Return the [x, y] coordinate for the center point of the cell that contains the specified text.  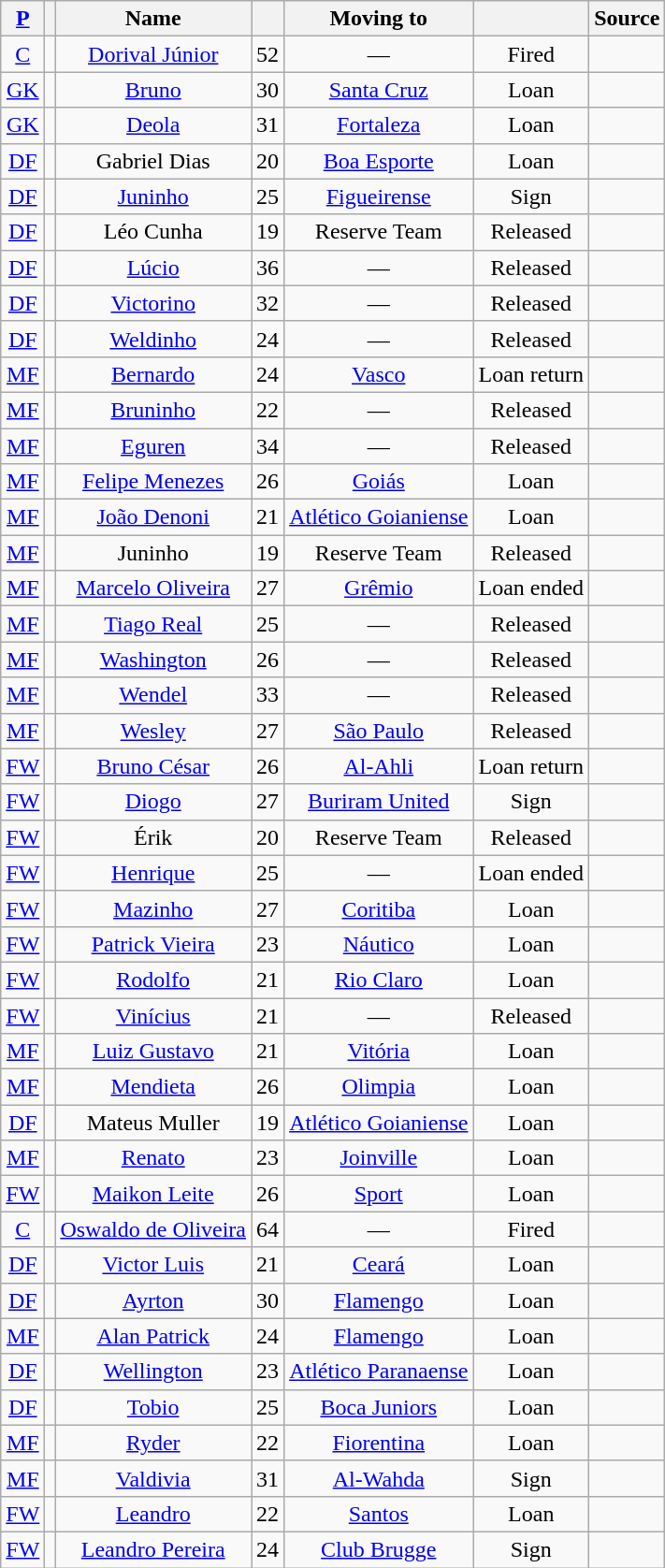
Lúcio [153, 268]
Coritiba [379, 908]
Luiz Gustavo [153, 1052]
Ayrton [153, 1300]
Oswaldo de Oliveira [153, 1229]
Alan Patrick [153, 1336]
Boa Esporte [379, 161]
64 [267, 1229]
Club Brugge [379, 1549]
Leandro Pereira [153, 1549]
Eguren [153, 446]
Washington [153, 660]
Al-Ahli [379, 766]
Buriram United [379, 802]
Victor Luis [153, 1265]
Bruno [153, 90]
Dorival Júnior [153, 54]
Fortaleza [379, 125]
Source [627, 19]
Goiás [379, 482]
Mendieta [153, 1087]
Tobio [153, 1407]
P [22, 19]
Renato [153, 1158]
Joinville [379, 1158]
Rio Claro [379, 980]
Náutico [379, 944]
32 [267, 303]
Patrick Vieira [153, 944]
Atlético Paranaense [379, 1372]
Leandro [153, 1514]
Léo Cunha [153, 232]
Vinícius [153, 1015]
Diogo [153, 802]
Tiago Real [153, 624]
Vasco [379, 374]
Mateus Muller [153, 1123]
Ryder [153, 1443]
Deola [153, 125]
Marcelo Oliveira [153, 588]
Érik [153, 837]
Ceará [379, 1265]
Bruninho [153, 410]
Name [153, 19]
Weldinho [153, 339]
Moving to [379, 19]
Al-Wahda [379, 1478]
São Paulo [379, 731]
Wesley [153, 731]
Mazinho [153, 908]
João Denoni [153, 517]
Boca Juniors [379, 1407]
Figueirense [379, 196]
Fiorentina [379, 1443]
Bernardo [153, 374]
36 [267, 268]
Bruno César [153, 766]
Wendel [153, 695]
Sport [379, 1194]
33 [267, 695]
Rodolfo [153, 980]
Felipe Menezes [153, 482]
Wellington [153, 1372]
34 [267, 446]
Vitória [379, 1052]
Victorino [153, 303]
Santos [379, 1514]
Santa Cruz [379, 90]
Maikon Leite [153, 1194]
52 [267, 54]
Gabriel Dias [153, 161]
Olimpia [379, 1087]
Henrique [153, 873]
Grêmio [379, 588]
Valdivia [153, 1478]
